Scan for the cell matching the given text and deliver its (X, Y) coordinate at center. 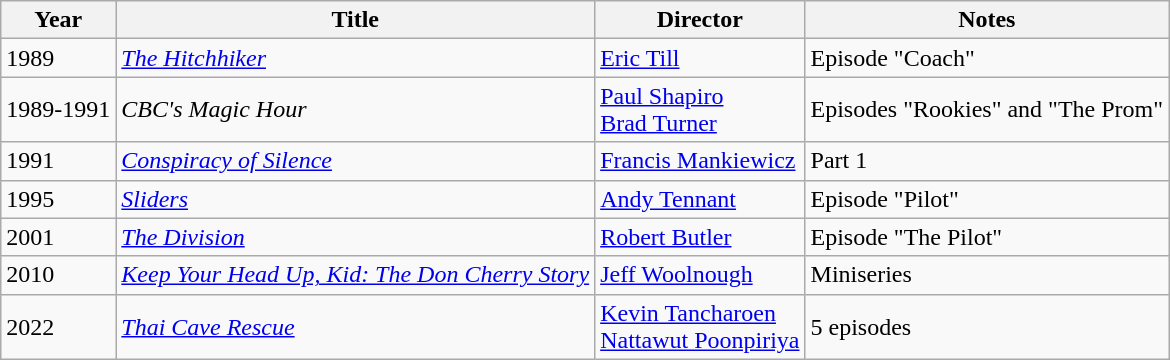
Paul ShapiroBrad Turner (700, 110)
Episode "Pilot" (987, 199)
Director (700, 20)
Eric Till (700, 58)
Keep Your Head Up, Kid: The Don Cherry Story (356, 275)
Episode "The Pilot" (987, 237)
Thai Cave Rescue (356, 326)
Episodes "Rookies" and "The Prom" (987, 110)
2010 (58, 275)
The Division (356, 237)
The Hitchhiker (356, 58)
1989 (58, 58)
2001 (58, 237)
Conspiracy of Silence (356, 161)
Miniseries (987, 275)
1991 (58, 161)
1989-1991 (58, 110)
Episode "Coach" (987, 58)
Notes (987, 20)
Robert Butler (700, 237)
Kevin TancharoenNattawut Poonpiriya (700, 326)
Francis Mankiewicz (700, 161)
Jeff Woolnough (700, 275)
1995 (58, 199)
2022 (58, 326)
Andy Tennant (700, 199)
5 episodes (987, 326)
Part 1 (987, 161)
Sliders (356, 199)
CBC's Magic Hour (356, 110)
Title (356, 20)
Year (58, 20)
